Identify which cell holds the provided text, then report its (X, Y) central coordinate. 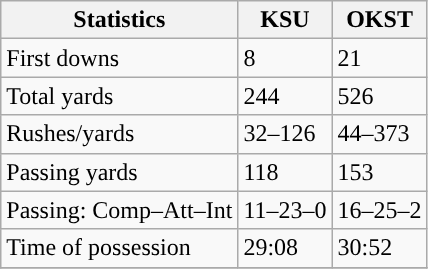
118 (285, 172)
16–25–2 (380, 210)
30:52 (380, 248)
Rushes/yards (120, 134)
32–126 (285, 134)
526 (380, 96)
Passing yards (120, 172)
8 (285, 58)
Total yards (120, 96)
21 (380, 58)
153 (380, 172)
11–23–0 (285, 210)
44–373 (380, 134)
First downs (120, 58)
Statistics (120, 20)
244 (285, 96)
Time of possession (120, 248)
29:08 (285, 248)
OKST (380, 20)
KSU (285, 20)
Passing: Comp–Att–Int (120, 210)
